For the text-containing cell, return its midpoint in (X, Y) coordinate format. 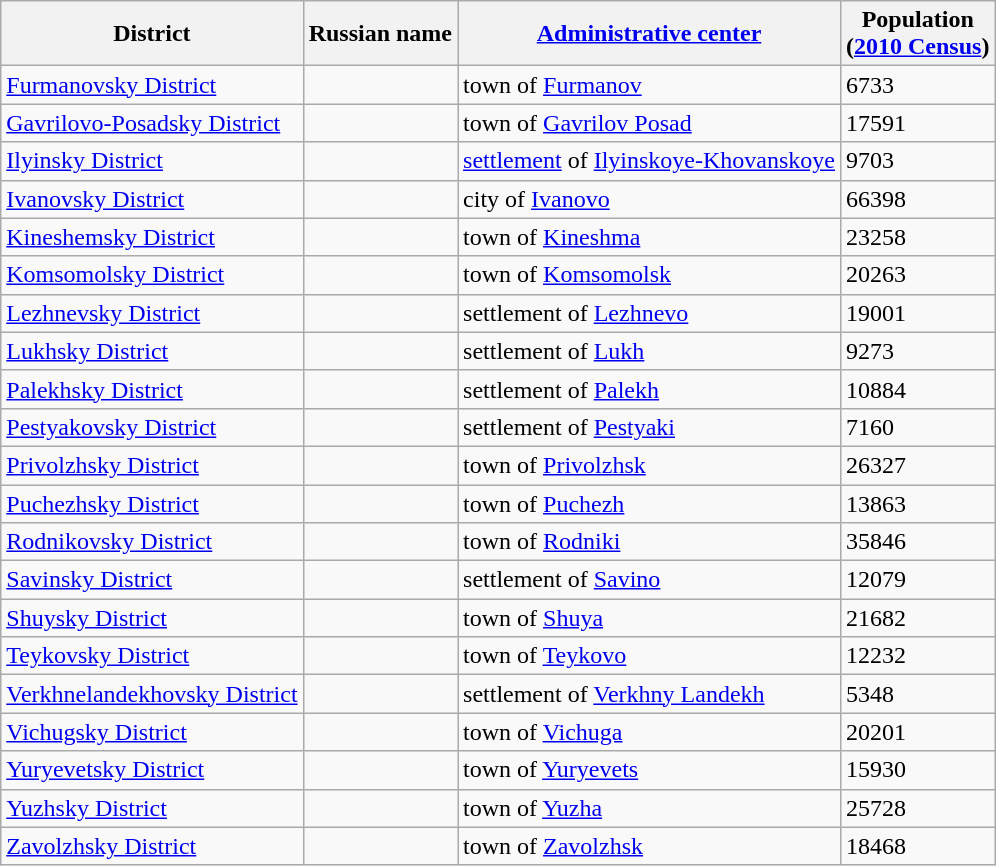
Pestyakovsky District (152, 427)
Ilyinsky District (152, 161)
Russian name (380, 34)
20263 (918, 275)
Privolzhsky District (152, 465)
town of Kineshma (650, 237)
settlement of Ilyinskoye-Khovanskoye (650, 161)
town of Furmanov (650, 85)
Administrative center (650, 34)
District (152, 34)
settlement of Palekh (650, 389)
Teykovsky District (152, 656)
Furmanovsky District (152, 85)
12079 (918, 580)
20201 (918, 732)
Kineshemsky District (152, 237)
Savinsky District (152, 580)
Vichugsky District (152, 732)
13863 (918, 503)
6733 (918, 85)
settlement of Lukh (650, 351)
town of Rodniki (650, 542)
17591 (918, 123)
9273 (918, 351)
town of Puchezh (650, 503)
23258 (918, 237)
Gavrilovo-Posadsky District (152, 123)
Komsomolsky District (152, 275)
city of Ivanovo (650, 199)
15930 (918, 770)
Shuysky District (152, 618)
settlement of Verkhny Landekh (650, 694)
66398 (918, 199)
7160 (918, 427)
21682 (918, 618)
town of Yuryevets (650, 770)
Lukhsky District (152, 351)
town of Shuya (650, 618)
Verkhnelandekhovsky District (152, 694)
10884 (918, 389)
town of Vichuga (650, 732)
9703 (918, 161)
Rodnikovsky District (152, 542)
Ivanovsky District (152, 199)
Puchezhsky District (152, 503)
26327 (918, 465)
12232 (918, 656)
25728 (918, 808)
Yuzhsky District (152, 808)
town of Zavolzhsk (650, 846)
Zavolzhsky District (152, 846)
town of Gavrilov Posad (650, 123)
settlement of Savino (650, 580)
19001 (918, 313)
5348 (918, 694)
35846 (918, 542)
town of Yuzha (650, 808)
Palekhsky District (152, 389)
town of Teykovo (650, 656)
town of Komsomolsk (650, 275)
Population(2010 Census) (918, 34)
18468 (918, 846)
town of Privolzhsk (650, 465)
Yuryevetsky District (152, 770)
settlement of Lezhnevo (650, 313)
settlement of Pestyaki (650, 427)
Lezhnevsky District (152, 313)
